From the cell containing the given text, extract its center point as [X, Y] coordinate. 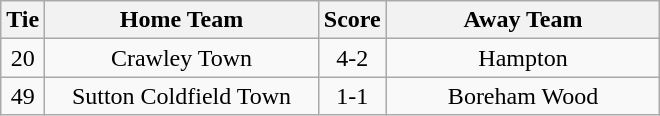
Crawley Town [182, 58]
Tie [23, 20]
4-2 [352, 58]
49 [23, 96]
1-1 [352, 96]
Score [352, 20]
Boreham Wood [523, 96]
Sutton Coldfield Town [182, 96]
Hampton [523, 58]
Home Team [182, 20]
20 [23, 58]
Away Team [523, 20]
